For the text-containing cell, return its midpoint in (x, y) coordinate format. 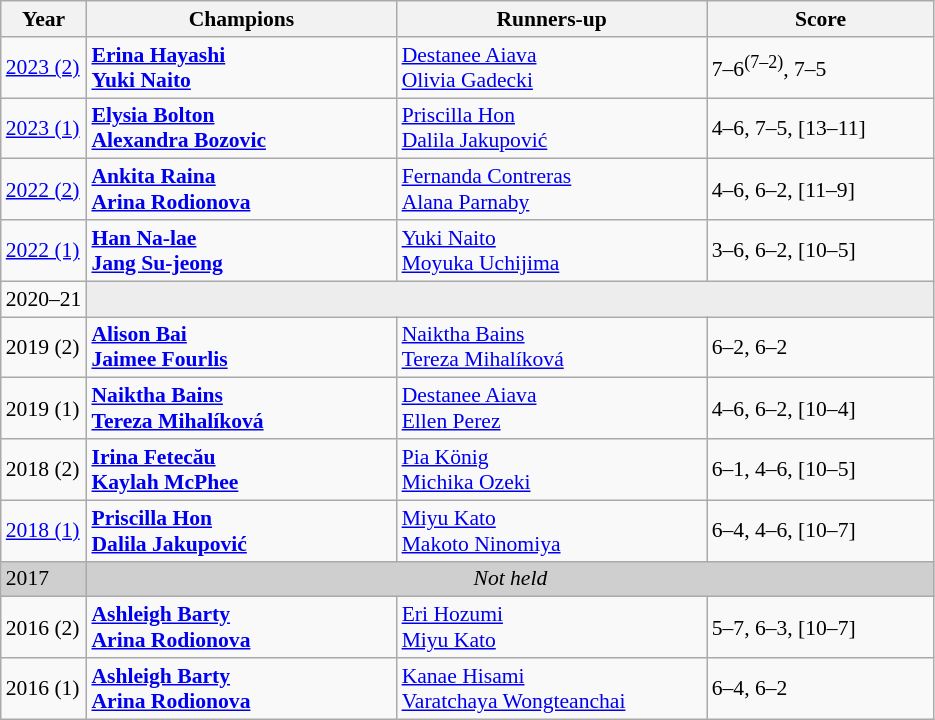
2023 (1) (44, 128)
2016 (1) (44, 688)
Erina Hayashi Yuki Naito (241, 68)
Yuki Naito Moyuka Uchijima (552, 250)
2017 (44, 579)
Pia König Michika Ozeki (552, 470)
Elysia Bolton Alexandra Bozovic (241, 128)
2022 (1) (44, 250)
Han Na-lae Jang Su-jeong (241, 250)
4–6, 6–2, [11–9] (821, 190)
Year (44, 19)
Not held (510, 579)
Irina Fetecău Kaylah McPhee (241, 470)
2016 (2) (44, 628)
Destanee Aiava Olivia Gadecki (552, 68)
2020–21 (44, 299)
Champions (241, 19)
5–7, 6–3, [10–7] (821, 628)
Alison Bai Jaimee Fourlis (241, 348)
6–2, 6–2 (821, 348)
Ankita Raina Arina Rodionova (241, 190)
2018 (2) (44, 470)
Miyu Kato Makoto Ninomiya (552, 530)
Eri Hozumi Miyu Kato (552, 628)
Fernanda Contreras Alana Parnaby (552, 190)
6–4, 4–6, [10–7] (821, 530)
2019 (2) (44, 348)
2022 (2) (44, 190)
6–4, 6–2 (821, 688)
4–6, 6–2, [10–4] (821, 408)
Runners-up (552, 19)
7–6(7–2), 7–5 (821, 68)
Score (821, 19)
2019 (1) (44, 408)
4–6, 7–5, [13–11] (821, 128)
3–6, 6–2, [10–5] (821, 250)
6–1, 4–6, [10–5] (821, 470)
2018 (1) (44, 530)
Kanae Hisami Varatchaya Wongteanchai (552, 688)
Destanee Aiava Ellen Perez (552, 408)
2023 (2) (44, 68)
